Output the (x, y) coordinate of the center of the cell containing the given text.  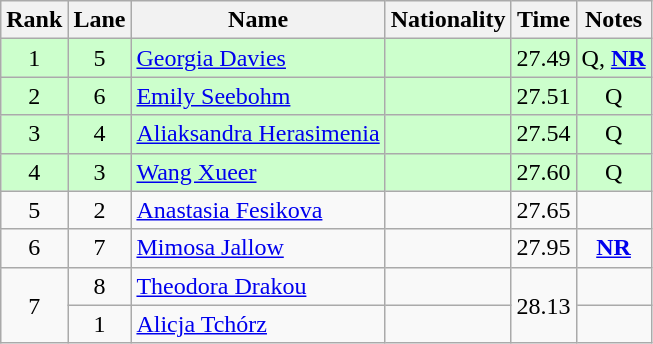
Emily Seebohm (258, 96)
27.95 (544, 248)
27.60 (544, 172)
Alicja Tchórz (258, 324)
NR (614, 248)
27.65 (544, 210)
27.49 (544, 58)
Q, NR (614, 58)
27.51 (544, 96)
28.13 (544, 305)
27.54 (544, 134)
Mimosa Jallow (258, 248)
Anastasia Fesikova (258, 210)
Rank (34, 20)
8 (100, 286)
Theodora Drakou (258, 286)
Nationality (448, 20)
Aliaksandra Herasimenia (258, 134)
Name (258, 20)
Time (544, 20)
Wang Xueer (258, 172)
Lane (100, 20)
Notes (614, 20)
Georgia Davies (258, 58)
